Pinpoint the cell where the given text exists, returning its (X, Y) midpoint coordinate. 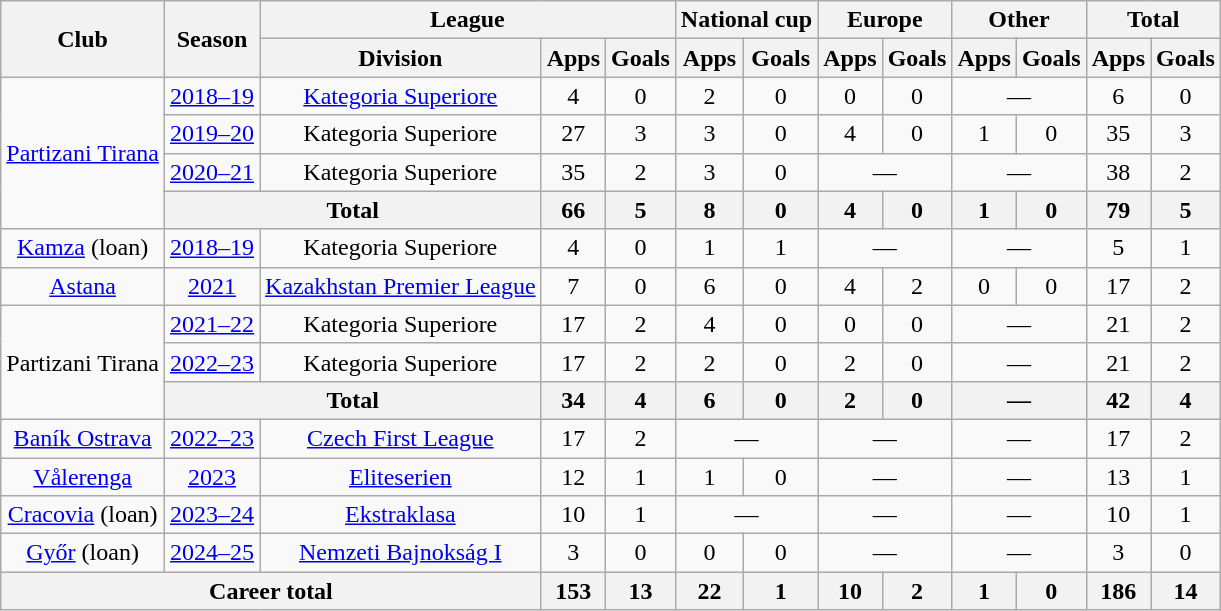
Division (401, 58)
12 (573, 477)
2023–24 (212, 515)
Club (83, 39)
8 (709, 210)
Europe (885, 20)
42 (1118, 400)
79 (1118, 210)
66 (573, 210)
2021 (212, 286)
22 (709, 591)
Astana (83, 286)
Győr (loan) (83, 553)
National cup (746, 20)
34 (573, 400)
Kazakhstan Premier League (401, 286)
Nemzeti Bajnokság I (401, 553)
Career total (271, 591)
Czech First League (401, 438)
153 (573, 591)
186 (1118, 591)
Cracovia (loan) (83, 515)
2019–20 (212, 134)
League (468, 20)
2020–21 (212, 172)
Ekstraklasa (401, 515)
38 (1118, 172)
Other (1019, 20)
Kamza (loan) (83, 248)
Eliteserien (401, 477)
2021–22 (212, 324)
7 (573, 286)
2024–25 (212, 553)
2023 (212, 477)
Vålerenga (83, 477)
27 (573, 134)
Baník Ostrava (83, 438)
14 (1186, 591)
Season (212, 39)
